Locate the cell with the specified text and output its [x, y] center coordinate. 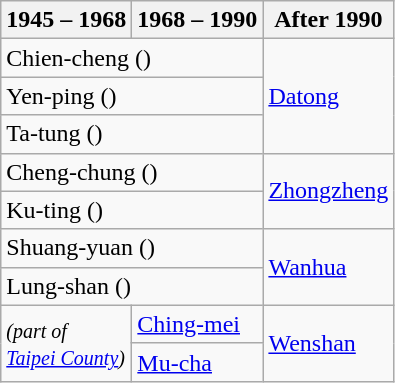
Zhongzheng [328, 191]
Wanhua [328, 267]
Yen-ping () [132, 96]
Ching-mei [198, 324]
Chien-cheng () [132, 58]
Mu-cha [198, 362]
After 1990 [328, 20]
1945 – 1968 [66, 20]
Lung-shan () [132, 286]
1968 – 1990 [198, 20]
Shuang-yuan () [132, 248]
Wenshan [328, 343]
Datong [328, 96]
Ta-tung () [132, 134]
(part ofTaipei County) [66, 343]
Cheng-chung () [132, 172]
Ku-ting () [132, 210]
